Determine the [X, Y] coordinate at the center of the cell enclosing the given text.  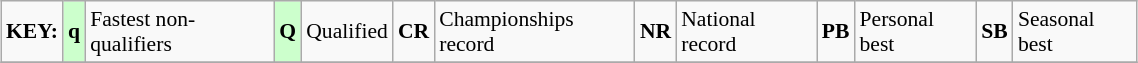
Fastest non-qualifiers [180, 32]
KEY: [32, 32]
PB [836, 32]
National record [746, 32]
q [74, 32]
NR [656, 32]
Personal best [916, 32]
Seasonal best [1075, 32]
Q [288, 32]
SB [994, 32]
Qualified [347, 32]
CR [414, 32]
Championships record [534, 32]
